Identify which cell holds the provided text, then report its [x, y] central coordinate. 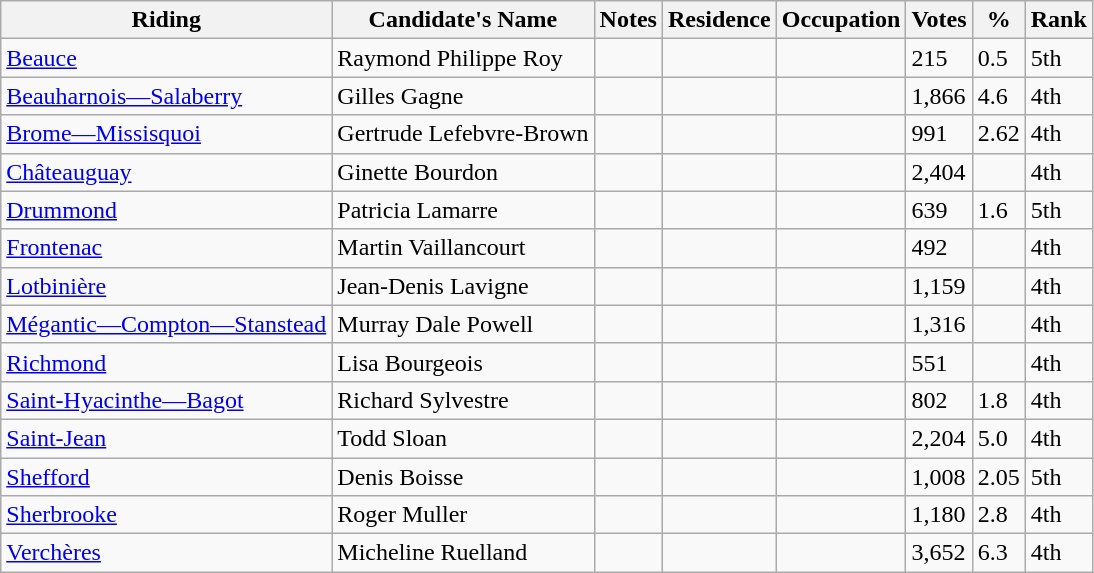
Notes [628, 20]
1,316 [939, 324]
991 [939, 134]
Mégantic—Compton—Stanstead [166, 324]
Lisa Bourgeois [463, 362]
6.3 [998, 553]
Gertrude Lefebvre-Brown [463, 134]
Riding [166, 20]
Jean-Denis Lavigne [463, 286]
551 [939, 362]
Occupation [841, 20]
2,404 [939, 172]
Shefford [166, 477]
Beauce [166, 58]
Residence [719, 20]
2.8 [998, 515]
Rank [1058, 20]
Saint-Jean [166, 438]
2.62 [998, 134]
802 [939, 400]
Martin Vaillancourt [463, 248]
Gilles Gagne [463, 96]
492 [939, 248]
2,204 [939, 438]
1,180 [939, 515]
1.6 [998, 210]
Candidate's Name [463, 20]
Denis Boisse [463, 477]
5.0 [998, 438]
Ginette Bourdon [463, 172]
Saint-Hyacinthe—Bagot [166, 400]
215 [939, 58]
0.5 [998, 58]
Todd Sloan [463, 438]
Beauharnois—Salaberry [166, 96]
Murray Dale Powell [463, 324]
Frontenac [166, 248]
Richard Sylvestre [463, 400]
Brome—Missisquoi [166, 134]
2.05 [998, 477]
Lotbinière [166, 286]
Richmond [166, 362]
4.6 [998, 96]
Micheline Ruelland [463, 553]
1,159 [939, 286]
Sherbrooke [166, 515]
1,866 [939, 96]
Votes [939, 20]
Patricia Lamarre [463, 210]
Raymond Philippe Roy [463, 58]
Châteauguay [166, 172]
Drummond [166, 210]
1,008 [939, 477]
639 [939, 210]
3,652 [939, 553]
Roger Muller [463, 515]
% [998, 20]
1.8 [998, 400]
Verchères [166, 553]
